Search for the cell housing the specified text and yield its (x, y) center coordinate. 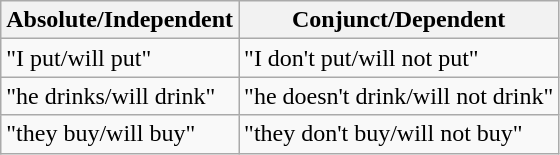
"I don't put/will not put" (399, 58)
Conjunct/Dependent (399, 20)
"they don't buy/will not buy" (399, 134)
"they buy/will buy" (120, 134)
Absolute/Independent (120, 20)
"I put/will put" (120, 58)
"he drinks/will drink" (120, 96)
"he doesn't drink/will not drink" (399, 96)
